Find where the given text appears and provide that cell's center as (X, Y) coordinate. 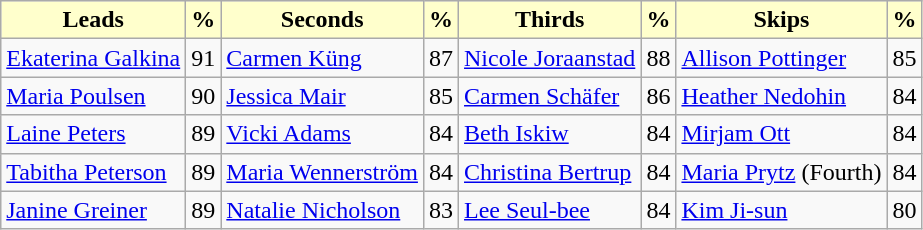
Nicole Joraanstad (550, 58)
Tabitha Peterson (94, 172)
Leads (94, 20)
Vicki Adams (322, 134)
88 (658, 58)
Jessica Mair (322, 96)
Mirjam Ott (782, 134)
Skips (782, 20)
Maria Wennerström (322, 172)
90 (204, 96)
Kim Ji-sun (782, 210)
Carmen Schäfer (550, 96)
Heather Nedohin (782, 96)
Lee Seul-bee (550, 210)
Laine Peters (94, 134)
Allison Pottinger (782, 58)
87 (440, 58)
Christina Bertrup (550, 172)
Maria Poulsen (94, 96)
Beth Iskiw (550, 134)
83 (440, 210)
Thirds (550, 20)
86 (658, 96)
Ekaterina Galkina (94, 58)
Maria Prytz (Fourth) (782, 172)
Seconds (322, 20)
80 (904, 210)
Janine Greiner (94, 210)
91 (204, 58)
Carmen Küng (322, 58)
Natalie Nicholson (322, 210)
